Extract the [X, Y] coordinate from the center of the cell holding the provided text.  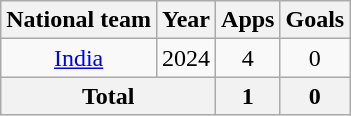
2024 [186, 58]
Year [186, 20]
Apps [248, 20]
India [79, 58]
Goals [315, 20]
4 [248, 58]
1 [248, 96]
National team [79, 20]
Total [108, 96]
